Detect which cell encompasses the target text, then output its [x, y] center coordinate. 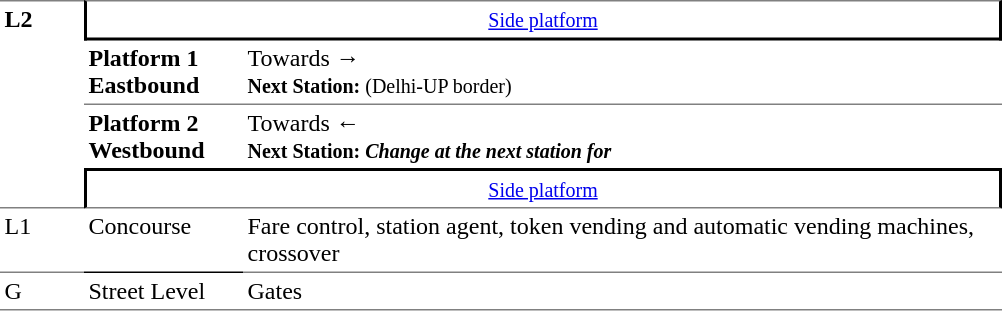
Fare control, station agent, token vending and automatic vending machines, crossover [622, 240]
Towards → Next Station: (Delhi-UP border) [622, 72]
Concourse [164, 240]
L1 [42, 240]
Platform 2Westbound [164, 136]
Street Level [164, 292]
Platform 1Eastbound [164, 72]
G [42, 292]
L2 [42, 104]
Towards ← Next Station: Change at the next station for [622, 136]
Gates [622, 292]
